Return (x, y) of the center of cell containing provided text 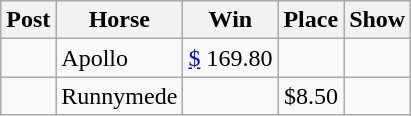
Post (28, 20)
Show (378, 20)
Runnymede (120, 96)
$ 169.80 (230, 58)
Apollo (120, 58)
Place (311, 20)
Horse (120, 20)
$8.50 (311, 96)
Win (230, 20)
